Capture the cell that displays the provided text and extract its (x, y) central coordinate. 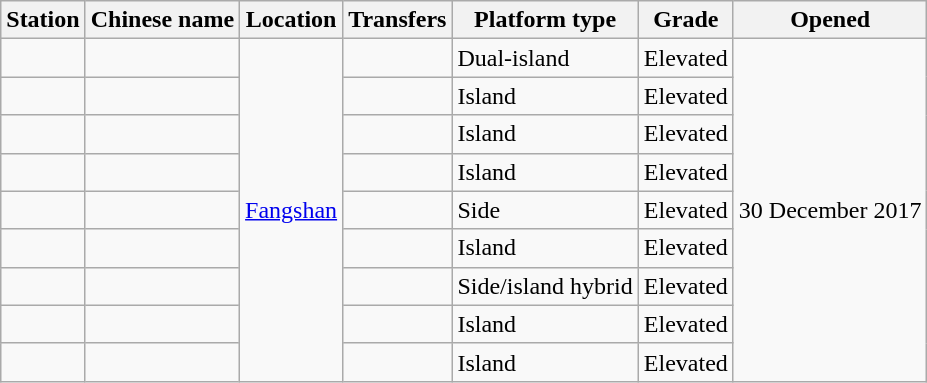
Station (43, 20)
Chinese name (162, 20)
30 December 2017 (830, 210)
Transfers (398, 20)
Side (545, 210)
Fangshan (292, 210)
Opened (830, 20)
Grade (686, 20)
Side/island hybrid (545, 286)
Platform type (545, 20)
Dual-island (545, 58)
Location (292, 20)
